Identify which cell holds the provided text, then report its [X, Y] central coordinate. 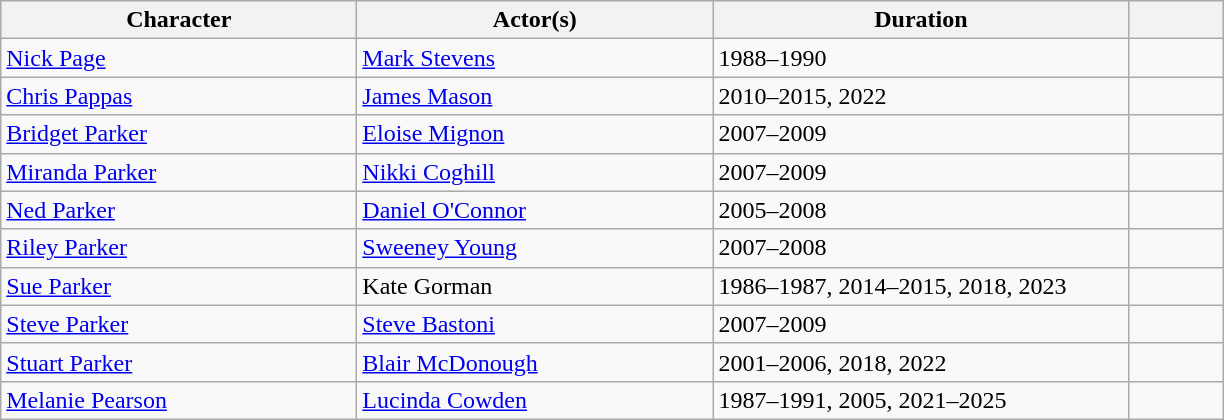
Sweeney Young [535, 248]
Bridget Parker [179, 134]
Duration [921, 20]
2001–2006, 2018, 2022 [921, 362]
Melanie Pearson [179, 400]
James Mason [535, 96]
Lucinda Cowden [535, 400]
Steve Parker [179, 324]
Sue Parker [179, 286]
Miranda Parker [179, 172]
Blair McDonough [535, 362]
1986–1987, 2014–2015, 2018, 2023 [921, 286]
Ned Parker [179, 210]
Steve Bastoni [535, 324]
1988–1990 [921, 58]
Riley Parker [179, 248]
Mark Stevens [535, 58]
2010–2015, 2022 [921, 96]
1987–1991, 2005, 2021–2025 [921, 400]
Chris Pappas [179, 96]
Kate Gorman [535, 286]
Nick Page [179, 58]
Nikki Coghill [535, 172]
2005–2008 [921, 210]
2007–2008 [921, 248]
Stuart Parker [179, 362]
Daniel O'Connor [535, 210]
Actor(s) [535, 20]
Character [179, 20]
Eloise Mignon [535, 134]
